Capture the cell that displays the provided text and extract its (x, y) central coordinate. 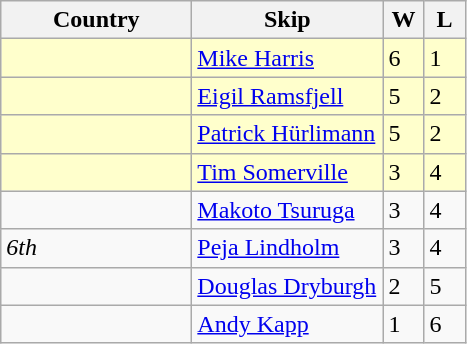
Douglas Dryburgh (288, 286)
6th (96, 248)
Tim Somerville (288, 172)
Mike Harris (288, 58)
Skip (288, 20)
Makoto Tsuruga (288, 210)
L (444, 20)
W (404, 20)
Patrick Hürlimann (288, 134)
Peja Lindholm (288, 248)
Eigil Ramsfjell (288, 96)
Country (96, 20)
Andy Kapp (288, 324)
